Determine the (X, Y) coordinate at the center of the cell enclosing the given text.  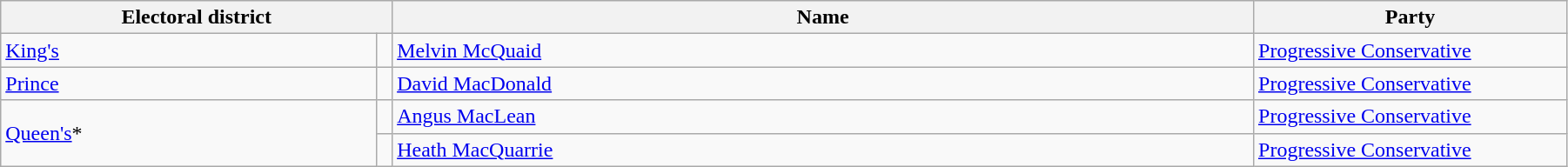
Queen's* (189, 133)
Electoral district (197, 17)
David MacDonald (823, 83)
Prince (189, 83)
Melvin McQuaid (823, 50)
Party (1411, 17)
Name (823, 17)
Heath MacQuarrie (823, 150)
King's (189, 50)
Angus MacLean (823, 117)
